Find where the given text appears and provide that cell's center as [x, y] coordinate. 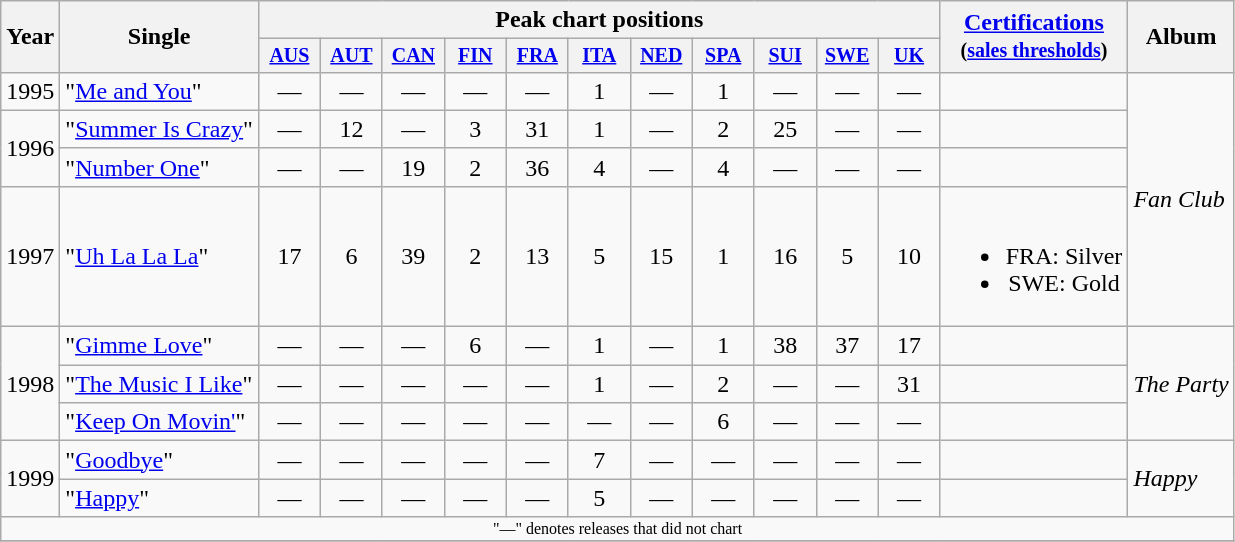
10 [909, 256]
1998 [30, 384]
"Number One" [160, 167]
Single [160, 37]
Fan Club [1181, 199]
"Goodbye" [160, 460]
"Keep On Movin'" [160, 422]
15 [661, 256]
FRA [537, 56]
12 [351, 129]
3 [475, 129]
1995 [30, 91]
The Party [1181, 384]
UK [909, 56]
36 [537, 167]
25 [785, 129]
Peak chart positions [599, 20]
NED [661, 56]
CAN [413, 56]
1997 [30, 256]
FRA: SilverSWE: Gold [1034, 256]
Happy [1181, 479]
13 [537, 256]
AUT [351, 56]
SWE [847, 56]
7 [599, 460]
Certifications(sales thresholds) [1034, 37]
16 [785, 256]
1999 [30, 479]
"Happy" [160, 498]
ITA [599, 56]
Album [1181, 37]
"Uh La La La" [160, 256]
SUI [785, 56]
37 [847, 346]
SPA [723, 56]
"The Music I Like" [160, 384]
AUS [289, 56]
Year [30, 37]
"—" denotes releases that did not chart [618, 529]
19 [413, 167]
38 [785, 346]
"Summer Is Crazy" [160, 129]
"Gimme Love" [160, 346]
39 [413, 256]
1996 [30, 148]
"Me and You" [160, 91]
FIN [475, 56]
